Scan for the cell matching the given text and deliver its [X, Y] coordinate at center. 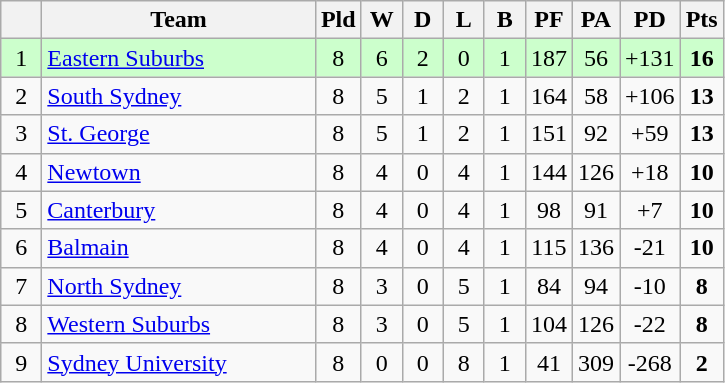
144 [548, 172]
St. George [179, 134]
-21 [650, 248]
+7 [650, 210]
-22 [650, 324]
58 [596, 96]
9 [22, 362]
91 [596, 210]
151 [548, 134]
L [464, 20]
92 [596, 134]
187 [548, 58]
56 [596, 58]
Balmain [179, 248]
115 [548, 248]
16 [702, 58]
7 [22, 286]
+131 [650, 58]
D [422, 20]
Team [179, 20]
+106 [650, 96]
84 [548, 286]
104 [548, 324]
Pld [338, 20]
South Sydney [179, 96]
Newtown [179, 172]
309 [596, 362]
41 [548, 362]
Eastern Suburbs [179, 58]
-268 [650, 362]
94 [596, 286]
W [382, 20]
164 [548, 96]
-10 [650, 286]
136 [596, 248]
PF [548, 20]
+59 [650, 134]
98 [548, 210]
Western Suburbs [179, 324]
Sydney University [179, 362]
B [504, 20]
North Sydney [179, 286]
PD [650, 20]
+18 [650, 172]
Pts [702, 20]
PA [596, 20]
Canterbury [179, 210]
